Locate the cell with the specified text and output its (x, y) center coordinate. 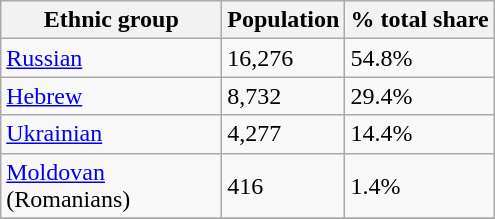
416 (284, 186)
1.4% (420, 186)
8,732 (284, 96)
Population (284, 20)
4,277 (284, 134)
Russian (112, 58)
Hebrew (112, 96)
16,276 (284, 58)
29.4% (420, 96)
% total share (420, 20)
14.4% (420, 134)
Ethnic group (112, 20)
54.8% (420, 58)
Ukrainian (112, 134)
Moldovan (Romanians) (112, 186)
